Pinpoint the cell where the given text exists, returning its [X, Y] midpoint coordinate. 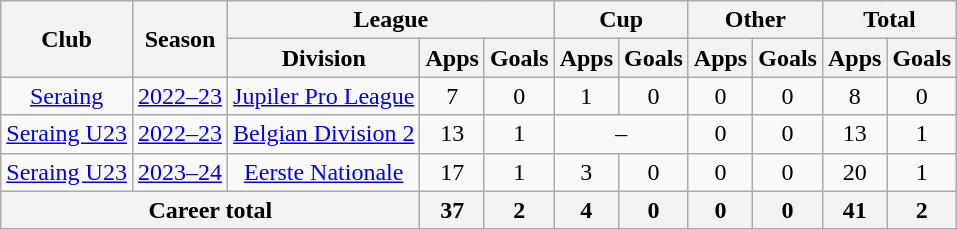
Division [324, 58]
2023–24 [180, 172]
41 [854, 210]
8 [854, 96]
4 [586, 210]
Career total [210, 210]
7 [452, 96]
Season [180, 39]
Seraing [67, 96]
17 [452, 172]
Jupiler Pro League [324, 96]
20 [854, 172]
League [392, 20]
Eerste Nationale [324, 172]
– [621, 134]
Club [67, 39]
37 [452, 210]
Other [755, 20]
Belgian Division 2 [324, 134]
Cup [621, 20]
Total [889, 20]
3 [586, 172]
